From the cell containing the given text, extract its center point as (X, Y) coordinate. 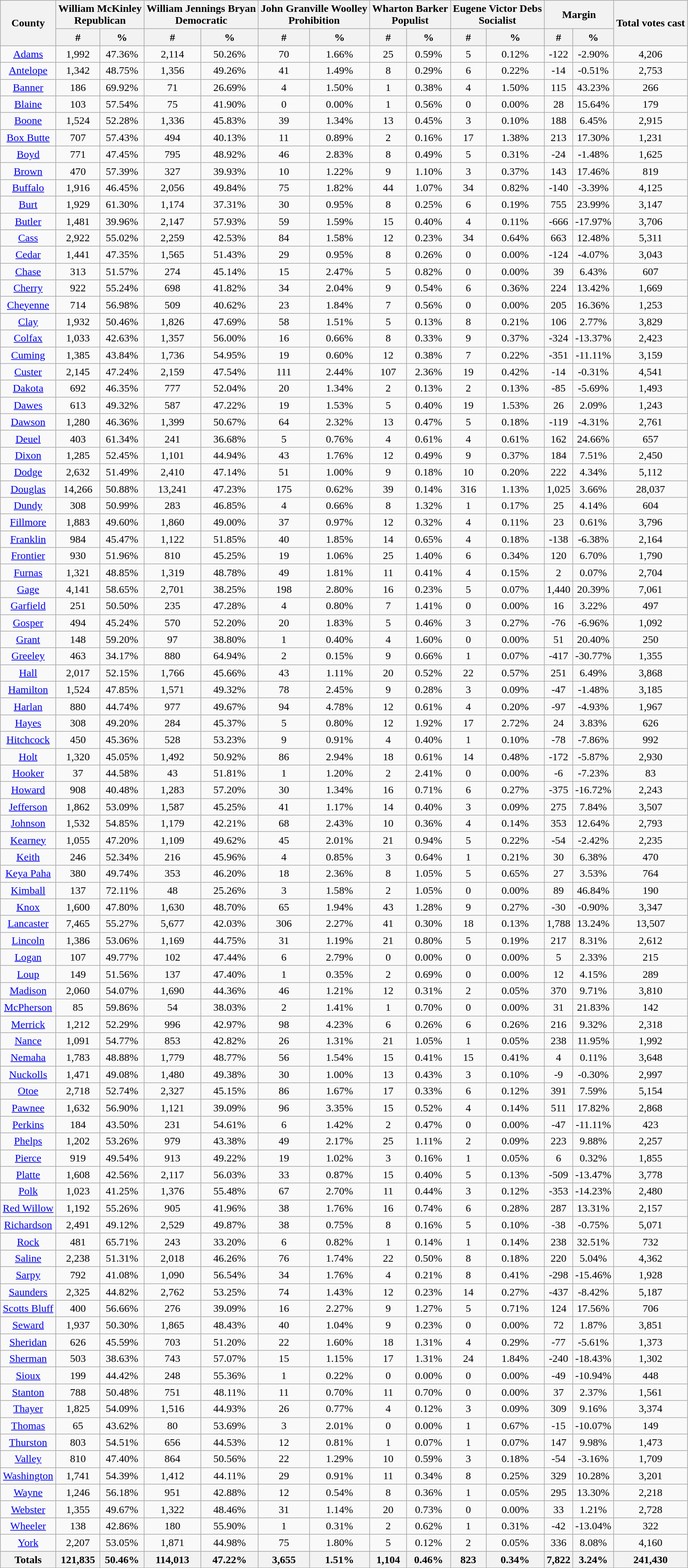
49.74% (122, 874)
6.49% (593, 673)
1.10% (429, 171)
-0.30% (593, 1074)
4.34% (593, 472)
53.09% (122, 807)
1.66% (339, 54)
47.69% (229, 322)
-0.51% (593, 71)
819 (651, 171)
115 (558, 87)
Rock (28, 1241)
2,410 (172, 472)
1,493 (651, 388)
276 (172, 1309)
Otoe (28, 1091)
49.54% (122, 1158)
59 (284, 221)
-13.37% (593, 338)
45.36% (122, 740)
0.77% (339, 1409)
Brown (28, 171)
295 (558, 1492)
143 (558, 171)
743 (172, 1359)
48.78% (229, 573)
3,778 (651, 1175)
13.42% (593, 288)
44.94% (229, 455)
3,810 (651, 991)
5,154 (651, 1091)
2.45% (339, 690)
0.35% (339, 974)
3,648 (651, 1058)
241,430 (651, 1560)
2,257 (651, 1141)
-138 (558, 539)
663 (558, 238)
Keya Paha (28, 874)
69.92% (122, 87)
3,374 (651, 1409)
497 (651, 606)
2,164 (651, 539)
2.70% (339, 1191)
0.50% (429, 1258)
52.15% (122, 673)
-4.93% (593, 706)
448 (651, 1376)
1,669 (651, 288)
771 (78, 154)
56.98% (122, 305)
1,741 (78, 1476)
2,753 (651, 71)
41.90% (229, 104)
3,507 (651, 807)
1,625 (651, 154)
1,788 (558, 924)
1,480 (172, 1074)
5,071 (651, 1225)
51.96% (122, 556)
1.22% (339, 171)
4.14% (593, 506)
56.03% (229, 1175)
511 (558, 1108)
5.04% (593, 1258)
1.20% (339, 773)
16.36% (593, 305)
McPherson (28, 1007)
Logan (28, 957)
714 (78, 305)
336 (558, 1543)
-15.46% (593, 1275)
96 (284, 1108)
403 (78, 439)
45.15% (229, 1091)
2.80% (339, 589)
223 (558, 1141)
43.62% (122, 1426)
Fillmore (28, 523)
50.48% (122, 1392)
45.24% (122, 623)
1.32% (429, 506)
1,231 (651, 138)
5,311 (651, 238)
54.51% (122, 1442)
5,677 (172, 924)
42.03% (229, 924)
Clay (28, 322)
1,373 (651, 1342)
2,922 (78, 238)
Richardson (28, 1225)
1,023 (78, 1191)
1,709 (651, 1459)
823 (469, 1560)
400 (78, 1309)
4.23% (339, 1024)
Holt (28, 756)
-10.07% (593, 1426)
51.20% (229, 1342)
0.30% (429, 924)
3,201 (651, 1476)
-324 (558, 338)
48.77% (229, 1058)
-5.61% (593, 1342)
0.45% (429, 121)
Cheyenne (28, 305)
1,790 (651, 556)
34.17% (122, 656)
1.04% (339, 1325)
51.31% (122, 1258)
45.37% (229, 723)
50.56% (229, 1459)
44.36% (229, 991)
25.26% (229, 890)
2,327 (172, 1091)
52.74% (122, 1091)
48.70% (229, 907)
0.73% (429, 1509)
64.94% (229, 656)
1,322 (172, 1509)
53.26% (122, 1141)
Knox (28, 907)
2,632 (78, 472)
2,056 (172, 188)
Banner (28, 87)
1.67% (339, 1091)
Valley (28, 1459)
2,704 (651, 573)
1.13% (515, 489)
186 (78, 87)
1,561 (651, 1392)
6.45% (593, 121)
2.32% (339, 422)
51.57% (122, 272)
William Jennings BryanDemocratic (201, 15)
0.94% (429, 840)
Dakota (28, 388)
1,783 (78, 1058)
1.81% (339, 573)
248 (172, 1376)
7.51% (593, 455)
48.85% (122, 573)
2.94% (339, 756)
27 (558, 874)
45.66% (229, 673)
13,241 (172, 489)
45.59% (122, 1342)
Stanton (28, 1392)
Sioux (28, 1376)
2.44% (339, 372)
1,471 (78, 1074)
-8.42% (593, 1292)
44.53% (229, 1442)
1,092 (651, 623)
42.21% (229, 824)
47.24% (122, 372)
1.29% (339, 1459)
74 (284, 1292)
-172 (558, 756)
46.36% (122, 422)
26.69% (229, 87)
1,376 (172, 1191)
450 (78, 740)
3,706 (651, 221)
Antelope (28, 71)
1.87% (593, 1325)
49.84% (229, 188)
266 (651, 87)
102 (172, 957)
-17.97% (593, 221)
0.81% (339, 1442)
53.05% (122, 1543)
Nemaha (28, 1058)
47.14% (229, 472)
1.49% (339, 71)
0.85% (339, 857)
72 (558, 1325)
8.08% (593, 1543)
Totals (28, 1560)
2,238 (78, 1258)
1,055 (78, 840)
9.98% (593, 1442)
380 (78, 874)
17.46% (593, 171)
3,655 (284, 1560)
47.36% (122, 54)
Margin (579, 15)
43.84% (122, 355)
Phelps (28, 1141)
44 (388, 188)
-509 (558, 1175)
-417 (558, 656)
38.80% (229, 639)
45.83% (229, 121)
-10.94% (593, 1376)
49.12% (122, 1225)
46.85% (229, 506)
147 (558, 1442)
38.03% (229, 1007)
1,855 (651, 1158)
44.75% (229, 940)
1,169 (172, 940)
John Granville WoolleyProhibition (314, 15)
56.18% (122, 1492)
72.11% (122, 890)
Red Willow (28, 1208)
1.14% (339, 1509)
306 (284, 924)
Boone (28, 121)
0.69% (429, 974)
-122 (558, 54)
2,997 (651, 1074)
3,043 (651, 255)
44.82% (122, 1292)
4.78% (339, 706)
1,101 (172, 455)
2,325 (78, 1292)
44.42% (122, 1376)
322 (651, 1526)
996 (172, 1024)
243 (172, 1241)
49.87% (229, 1225)
Sarpy (28, 1275)
-0.31% (593, 372)
52.28% (122, 121)
46.26% (229, 1258)
1,342 (78, 71)
222 (558, 472)
20.39% (593, 589)
-437 (558, 1292)
2,018 (172, 1258)
55.27% (122, 924)
905 (172, 1208)
283 (172, 506)
8.31% (593, 940)
14,266 (78, 489)
289 (651, 974)
97 (172, 639)
1,386 (78, 940)
71 (172, 87)
83 (651, 773)
1,243 (651, 405)
4,206 (651, 54)
215 (651, 957)
-18.43% (593, 1359)
55.24% (122, 288)
179 (651, 104)
327 (172, 171)
Keith (28, 857)
-4.07% (593, 255)
-7.86% (593, 740)
732 (651, 1241)
1,473 (651, 1442)
Hall (28, 673)
-666 (558, 221)
Hitchcock (28, 740)
1,246 (78, 1492)
43.50% (122, 1125)
570 (172, 623)
Thayer (28, 1409)
48.92% (229, 154)
2.04% (339, 288)
9.71% (593, 991)
County (28, 23)
1.83% (339, 623)
1,826 (172, 322)
2,207 (78, 1543)
Thomas (28, 1426)
3,185 (651, 690)
45 (284, 840)
42.53% (229, 238)
Adams (28, 54)
51.43% (229, 255)
1,357 (172, 338)
Nance (28, 1041)
48.75% (122, 71)
7.84% (593, 807)
3,147 (651, 204)
764 (651, 874)
44.93% (229, 1409)
4,541 (651, 372)
45.96% (229, 857)
64 (284, 422)
42.88% (229, 1492)
Chase (28, 272)
33.20% (229, 1241)
54.85% (122, 824)
54.95% (229, 355)
148 (78, 639)
Cherry (28, 288)
1,532 (78, 824)
284 (172, 723)
3,829 (651, 322)
50.99% (122, 506)
12.64% (593, 824)
85 (78, 1007)
1,321 (78, 573)
Loup (28, 974)
58.65% (122, 589)
42.56% (122, 1175)
84 (284, 238)
10.28% (593, 1476)
1,253 (651, 305)
57.20% (229, 790)
51.49% (122, 472)
142 (651, 1007)
706 (651, 1309)
1.19% (339, 940)
5,187 (651, 1292)
2.79% (339, 957)
-0.75% (593, 1225)
50.50% (122, 606)
788 (78, 1392)
Gage (28, 589)
44.98% (229, 1543)
0.43% (429, 1074)
1,632 (78, 1108)
13.30% (593, 1492)
13.24% (593, 924)
0.48% (515, 756)
53.69% (229, 1426)
52.34% (122, 857)
1,630 (172, 907)
7.59% (593, 1091)
329 (558, 1476)
2,114 (172, 54)
98 (284, 1024)
52.20% (229, 623)
1,571 (172, 690)
235 (172, 606)
49.26% (229, 71)
1,516 (172, 1409)
1,766 (172, 673)
42.86% (122, 1526)
Dixon (28, 455)
0.97% (339, 523)
1,883 (78, 523)
44.74% (122, 706)
275 (558, 807)
4,362 (651, 1258)
198 (284, 589)
587 (172, 405)
2,159 (172, 372)
124 (558, 1309)
-6 (558, 773)
1,441 (78, 255)
53.25% (229, 1292)
46.35% (122, 388)
2,450 (651, 455)
Thurston (28, 1442)
41.96% (229, 1208)
17.82% (593, 1108)
Madison (28, 991)
Dawson (28, 422)
54.09% (122, 1409)
Washington (28, 1476)
48 (172, 890)
1,090 (172, 1275)
755 (558, 204)
-30.77% (593, 656)
1.94% (339, 907)
2,793 (651, 824)
48.11% (229, 1392)
795 (172, 154)
2,060 (78, 991)
39.93% (229, 171)
49.08% (122, 1074)
1,192 (78, 1208)
59.86% (122, 1007)
199 (78, 1376)
1,212 (78, 1024)
-2.90% (593, 54)
1,385 (78, 355)
162 (558, 439)
1,285 (78, 455)
Platte (28, 1175)
992 (651, 740)
2,017 (78, 673)
287 (558, 1208)
56.66% (122, 1309)
-5.87% (593, 756)
1,492 (172, 756)
Box Butte (28, 138)
2,762 (172, 1292)
89 (558, 890)
1,916 (78, 188)
7,061 (651, 589)
6.38% (593, 857)
32.51% (593, 1241)
1,937 (78, 1325)
Butler (28, 221)
0.89% (339, 138)
274 (172, 272)
47.45% (122, 154)
49.60% (122, 523)
46.84% (593, 890)
481 (78, 1241)
246 (78, 857)
55.90% (229, 1526)
49.20% (122, 723)
0.74% (429, 1208)
2,868 (651, 1108)
864 (172, 1459)
50.26% (229, 54)
57.54% (122, 104)
Saunders (28, 1292)
930 (78, 556)
47.44% (229, 957)
1.54% (339, 1058)
78 (284, 690)
70 (284, 54)
2,761 (651, 422)
24.66% (593, 439)
44.11% (229, 1476)
919 (78, 1158)
792 (78, 1275)
57.07% (229, 1359)
2.47% (339, 272)
2,612 (651, 940)
40.48% (122, 790)
698 (172, 288)
106 (558, 322)
-298 (558, 1275)
120 (558, 556)
49.62% (229, 840)
3.35% (339, 1108)
94 (284, 706)
9.88% (593, 1141)
9.16% (593, 1409)
1,091 (78, 1041)
1,736 (172, 355)
217 (558, 940)
9.32% (593, 1024)
-9 (558, 1074)
3.53% (593, 874)
Perkins (28, 1125)
1,319 (172, 573)
Franklin (28, 539)
Pierce (28, 1158)
913 (172, 1158)
503 (78, 1359)
54.61% (229, 1125)
Garfield (28, 606)
Webster (28, 1509)
224 (558, 288)
-13.47% (593, 1175)
48.88% (122, 1058)
2,915 (651, 121)
-4.31% (593, 422)
114,013 (172, 1560)
Blaine (28, 104)
Lincoln (28, 940)
49.77% (122, 957)
922 (78, 288)
Nuckolls (28, 1074)
2.83% (339, 154)
-97 (558, 706)
103 (78, 104)
1,121 (172, 1108)
2,145 (78, 372)
1,283 (172, 790)
Frontier (28, 556)
313 (78, 272)
Cass (28, 238)
Deuel (28, 439)
11.95% (593, 1041)
3.22% (593, 606)
3.24% (593, 1560)
Greeley (28, 656)
3.83% (593, 723)
-240 (558, 1359)
984 (78, 539)
43.38% (229, 1141)
121,835 (78, 1560)
40.62% (229, 305)
1,280 (78, 422)
4.15% (593, 974)
0.60% (339, 355)
67 (284, 1191)
13,507 (651, 924)
2,930 (651, 756)
5,112 (651, 472)
2.17% (339, 1141)
3,868 (651, 673)
20.40% (593, 639)
2.43% (339, 824)
509 (172, 305)
54.77% (122, 1041)
50.92% (229, 756)
Scotts Bluff (28, 1309)
0.75% (339, 1225)
1.17% (339, 807)
47.20% (122, 840)
1.42% (339, 1125)
1,932 (78, 322)
42.97% (229, 1024)
York (28, 1543)
0.57% (515, 673)
2,728 (651, 1509)
979 (172, 1141)
0.42% (515, 372)
1,320 (78, 756)
41.25% (122, 1191)
1.28% (429, 907)
1,929 (78, 204)
1,481 (78, 221)
1.27% (429, 1309)
56 (284, 1058)
803 (78, 1442)
52.04% (229, 388)
Wharton BarkerPopulist (410, 15)
47.35% (122, 255)
1,928 (651, 1275)
951 (172, 1492)
-13.04% (593, 1526)
50.30% (122, 1325)
-77 (558, 1342)
-140 (558, 188)
50.88% (122, 489)
Gosper (28, 623)
231 (172, 1125)
21.83% (593, 1007)
2,117 (172, 1175)
6.70% (593, 556)
47.54% (229, 372)
370 (558, 991)
56.54% (229, 1275)
45.14% (229, 272)
-16.72% (593, 790)
0.17% (515, 506)
39.96% (122, 221)
3,851 (651, 1325)
38.25% (229, 589)
1.59% (339, 221)
-15 (558, 1426)
-351 (558, 355)
Cuming (28, 355)
2,259 (172, 238)
1,336 (172, 121)
4,160 (651, 1543)
-3.16% (593, 1459)
-7.23% (593, 773)
1.02% (339, 1158)
1,871 (172, 1543)
316 (469, 489)
Boyd (28, 154)
656 (172, 1442)
1.92% (429, 723)
65.71% (122, 1241)
Eugene Victor DebsSocialist (498, 15)
0.76% (339, 439)
Pawnee (28, 1108)
2.37% (593, 1392)
Douglas (28, 489)
190 (651, 890)
1,608 (78, 1175)
138 (78, 1526)
4,125 (651, 188)
17.30% (593, 138)
3,159 (651, 355)
57.93% (229, 221)
1,440 (558, 589)
45.47% (122, 539)
58 (284, 322)
-2.42% (593, 840)
37.31% (229, 204)
-49 (558, 1376)
1.40% (429, 556)
Sherman (28, 1359)
48.43% (229, 1325)
56.90% (122, 1108)
47.28% (229, 606)
49.38% (229, 1074)
23.99% (593, 204)
657 (651, 439)
Jefferson (28, 807)
175 (284, 489)
613 (78, 405)
Saline (28, 1258)
45.05% (122, 756)
1,356 (172, 71)
692 (78, 388)
-3.39% (593, 188)
Hamilton (28, 690)
607 (651, 272)
-353 (558, 1191)
604 (651, 506)
38.63% (122, 1359)
51.81% (229, 773)
1,825 (78, 1409)
55.36% (229, 1376)
52.45% (122, 455)
Custer (28, 372)
76 (284, 1258)
853 (172, 1041)
-30 (558, 907)
1.43% (339, 1292)
2,157 (651, 1208)
2,480 (651, 1191)
48.46% (229, 1509)
55.02% (122, 238)
43.23% (593, 87)
-78 (558, 740)
1,025 (558, 489)
423 (651, 1125)
4,141 (78, 589)
-38 (558, 1225)
1,865 (172, 1325)
54.39% (122, 1476)
55.26% (122, 1208)
54.07% (122, 991)
49.00% (229, 523)
213 (558, 138)
13.31% (593, 1208)
68 (284, 824)
42.63% (122, 338)
1.06% (339, 556)
2,318 (651, 1024)
1,179 (172, 824)
2,718 (78, 1091)
Hayes (28, 723)
2,235 (651, 840)
47.85% (122, 690)
1,862 (78, 807)
Seward (28, 1325)
Colfax (28, 338)
51.56% (122, 974)
1.80% (339, 1543)
50.67% (229, 422)
3.66% (593, 489)
Dawes (28, 405)
52.29% (122, 1024)
7,465 (78, 924)
Hooker (28, 773)
6.43% (593, 272)
7,822 (558, 1560)
180 (172, 1526)
-42 (558, 1526)
56.00% (229, 338)
111 (284, 372)
1.15% (339, 1359)
Polk (28, 1191)
Lancaster (28, 924)
1,122 (172, 539)
William McKinleyRepublican (100, 15)
2,491 (78, 1225)
Merrick (28, 1024)
0.44% (429, 1191)
2.77% (593, 322)
2.72% (515, 723)
80 (172, 1426)
1,302 (651, 1359)
977 (172, 706)
1,860 (172, 523)
703 (172, 1342)
47.80% (122, 907)
-85 (558, 388)
2,147 (172, 221)
-119 (558, 422)
3,796 (651, 523)
2,243 (651, 790)
36.68% (229, 439)
2.09% (593, 405)
391 (558, 1091)
49.22% (229, 1158)
-124 (558, 255)
1,690 (172, 991)
1,412 (172, 1476)
Total votes cast (651, 23)
53.23% (229, 740)
241 (172, 439)
61.34% (122, 439)
Cedar (28, 255)
54 (172, 1007)
1,600 (78, 907)
55.48% (229, 1191)
528 (172, 740)
Wayne (28, 1492)
1,399 (172, 422)
40.13% (229, 138)
Sheridan (28, 1342)
2,218 (651, 1492)
Furnas (28, 573)
Grant (28, 639)
-0.90% (593, 907)
1,033 (78, 338)
-6.38% (593, 539)
47.23% (229, 489)
Kimball (28, 890)
3,347 (651, 907)
2,701 (172, 589)
Harlan (28, 706)
-6.96% (593, 623)
1.85% (339, 539)
707 (78, 138)
Dundy (28, 506)
1.74% (339, 1258)
51.85% (229, 539)
777 (172, 388)
61.30% (122, 204)
1.38% (515, 138)
1,104 (388, 1560)
2,423 (651, 338)
Johnson (28, 824)
Howard (28, 790)
28,037 (651, 489)
59.20% (122, 639)
0.67% (515, 1426)
751 (172, 1392)
463 (78, 656)
220 (558, 1258)
2.33% (593, 957)
1.07% (429, 188)
188 (558, 121)
41.08% (122, 1275)
2,529 (172, 1225)
42.82% (229, 1041)
1,967 (651, 706)
1,565 (172, 255)
1,109 (172, 840)
1,202 (78, 1141)
-14.23% (593, 1191)
28 (558, 104)
41.82% (229, 288)
250 (651, 639)
Buffalo (28, 188)
-5.69% (593, 388)
12.48% (593, 238)
15.64% (593, 104)
Kearney (28, 840)
44.58% (122, 773)
Burt (28, 204)
1,174 (172, 204)
-375 (558, 790)
1,587 (172, 807)
0.87% (339, 1175)
57.39% (122, 171)
46.20% (229, 874)
309 (558, 1409)
2.41% (429, 773)
Wheeler (28, 1526)
-24 (558, 154)
53.06% (122, 940)
57.43% (122, 138)
908 (78, 790)
Dodge (28, 472)
46.45% (122, 188)
-76 (558, 623)
1,779 (172, 1058)
205 (558, 305)
17.56% (593, 1309)
1.82% (339, 188)
